Provide the (X, Y) coordinate of the cell's center where the given text is located.  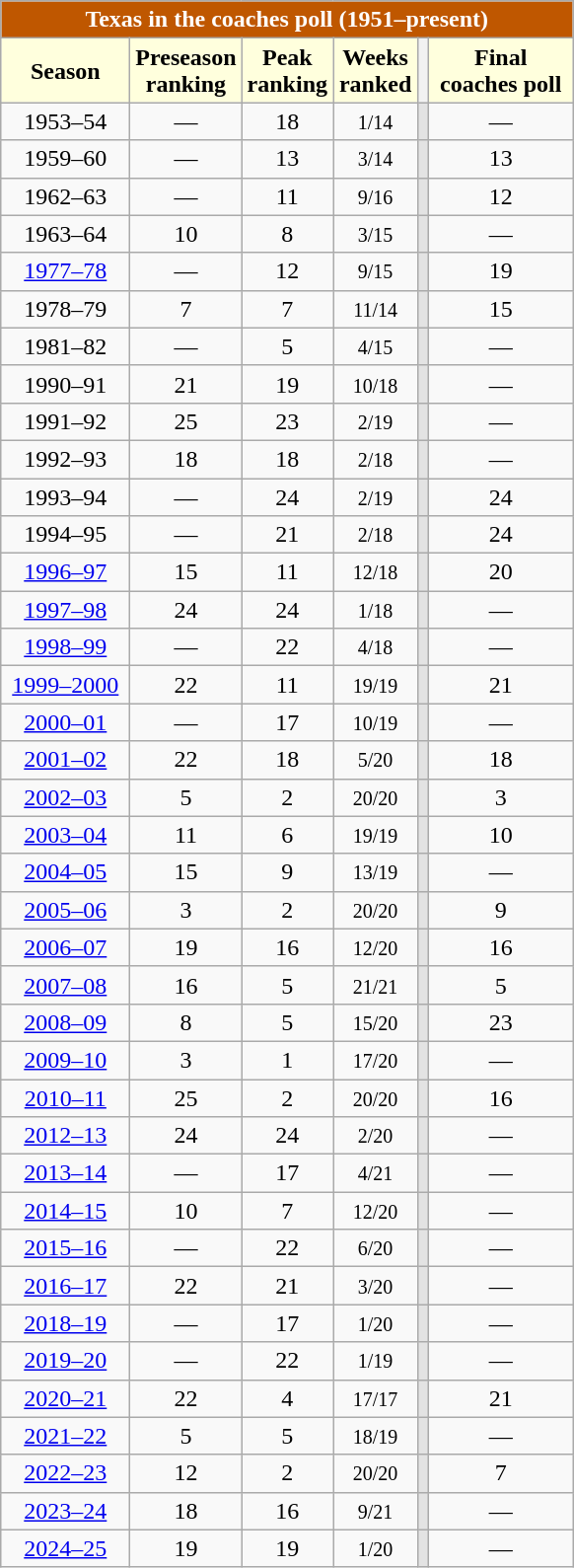
1/19 (376, 1361)
1 (287, 1060)
Season (65, 71)
1959–60 (65, 159)
2015–16 (65, 1248)
2005–06 (65, 910)
1992–93 (65, 459)
10/18 (376, 384)
1994–95 (65, 535)
1981–82 (65, 346)
3/14 (376, 159)
3/15 (376, 234)
17/20 (376, 1060)
4/15 (376, 346)
17/17 (376, 1398)
6/20 (376, 1248)
4 (287, 1398)
5/20 (376, 760)
2016–17 (65, 1286)
2018–19 (65, 1323)
Finalcoaches poll (501, 71)
3/20 (376, 1286)
9/15 (376, 271)
20 (501, 572)
Weeksranked (376, 71)
1996–97 (65, 572)
2020–21 (65, 1398)
2010–11 (65, 1098)
2023–24 (65, 1511)
2007–08 (65, 985)
2024–25 (65, 1548)
2006–07 (65, 947)
1991–92 (65, 421)
1978–79 (65, 309)
4/21 (376, 1173)
2009–10 (65, 1060)
2012–13 (65, 1136)
1990–91 (65, 384)
1962–63 (65, 196)
2019–20 (65, 1361)
15/20 (376, 1022)
6 (287, 835)
10/19 (376, 722)
2/20 (376, 1136)
1997–98 (65, 610)
2003–04 (65, 835)
9/16 (376, 196)
2002–03 (65, 797)
2022–23 (65, 1473)
1953–54 (65, 121)
Peakranking (287, 71)
12/18 (376, 572)
2001–02 (65, 760)
9/21 (376, 1511)
2008–09 (65, 1022)
2014–15 (65, 1211)
1/18 (376, 610)
1977–78 (65, 271)
1963–64 (65, 234)
4/18 (376, 647)
1999–2000 (65, 685)
1/14 (376, 121)
2021–22 (65, 1436)
2013–14 (65, 1173)
2000–01 (65, 722)
18/19 (376, 1436)
11/14 (376, 309)
Preseasonranking (185, 71)
21/21 (376, 985)
Texas in the coaches poll (1951–present) (287, 20)
1998–99 (65, 647)
1993–94 (65, 496)
13/19 (376, 872)
2004–05 (65, 872)
